Find where the given text appears and provide that cell's center as (X, Y) coordinate. 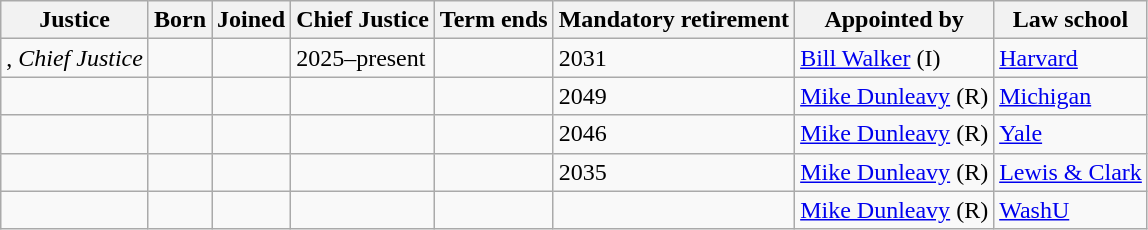
, Chief Justice (75, 58)
WashU (1071, 210)
2035 (674, 172)
Term ends (494, 20)
Joined (252, 20)
Born (180, 20)
Appointed by (894, 20)
2025–present (363, 58)
Justice (75, 20)
Chief Justice (363, 20)
2046 (674, 134)
Bill Walker (I) (894, 58)
2031 (674, 58)
Law school (1071, 20)
Mandatory retirement (674, 20)
Michigan (1071, 96)
Yale (1071, 134)
Lewis & Clark (1071, 172)
2049 (674, 96)
Harvard (1071, 58)
